Extract the (x, y) coordinate from the center of the cell holding the provided text.  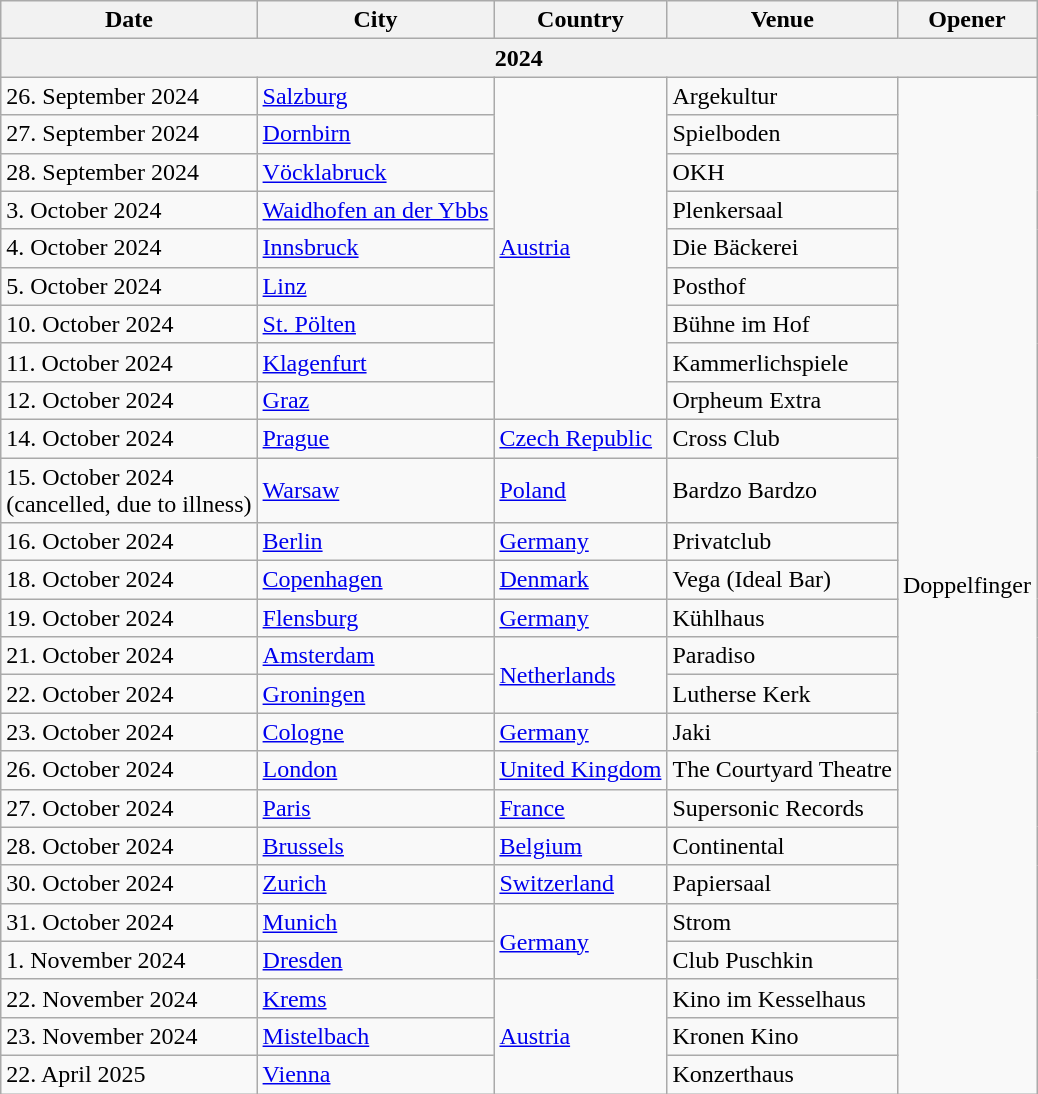
18. October 2024 (129, 580)
Switzerland (580, 884)
26. September 2024 (129, 96)
Warsaw (376, 490)
Poland (580, 490)
14. October 2024 (129, 438)
Supersonic Records (782, 808)
Die Bäckerei (782, 248)
12. October 2024 (129, 400)
3. October 2024 (129, 210)
11. October 2024 (129, 362)
Vöcklabruck (376, 172)
Cross Club (782, 438)
Vega (Ideal Bar) (782, 580)
Klagenfurt (376, 362)
Argekultur (782, 96)
22. October 2024 (129, 694)
22. April 2025 (129, 1074)
10. October 2024 (129, 324)
Salzburg (376, 96)
Paris (376, 808)
Denmark (580, 580)
Cologne (376, 732)
Mistelbach (376, 1036)
Vienna (376, 1074)
31. October 2024 (129, 922)
Posthof (782, 286)
Bardzo Bardzo (782, 490)
OKH (782, 172)
Orpheum Extra (782, 400)
Kronen Kino (782, 1036)
Flensburg (376, 618)
Kammerlichspiele (782, 362)
26. October 2024 (129, 770)
Innsbruck (376, 248)
Copenhagen (376, 580)
Kino im Kesselhaus (782, 998)
Netherlands (580, 675)
Venue (782, 20)
St. Pölten (376, 324)
4. October 2024 (129, 248)
30. October 2024 (129, 884)
Country (580, 20)
Kühlhaus (782, 618)
Continental (782, 846)
Czech Republic (580, 438)
Groningen (376, 694)
Dornbirn (376, 134)
Zurich (376, 884)
22. November 2024 (129, 998)
Belgium (580, 846)
Paradiso (782, 656)
Date (129, 20)
23. October 2024 (129, 732)
23. November 2024 (129, 1036)
Brussels (376, 846)
The Courtyard Theatre (782, 770)
Prague (376, 438)
London (376, 770)
19. October 2024 (129, 618)
City (376, 20)
Bühne im Hof (782, 324)
5. October 2024 (129, 286)
Doppelfinger (966, 586)
United Kingdom (580, 770)
Berlin (376, 542)
21. October 2024 (129, 656)
Graz (376, 400)
Privatclub (782, 542)
Papiersaal (782, 884)
Linz (376, 286)
Jaki (782, 732)
16. October 2024 (129, 542)
Club Puschkin (782, 960)
15. October 2024(cancelled, due to illness) (129, 490)
France (580, 808)
Plenkersaal (782, 210)
Spielboden (782, 134)
28. October 2024 (129, 846)
Waidhofen an der Ybbs (376, 210)
Munich (376, 922)
27. September 2024 (129, 134)
27. October 2024 (129, 808)
1. November 2024 (129, 960)
Konzerthaus (782, 1074)
Dresden (376, 960)
Opener (966, 20)
Lutherse Kerk (782, 694)
Amsterdam (376, 656)
Strom (782, 922)
Krems (376, 998)
28. September 2024 (129, 172)
2024 (519, 58)
